Output the (x, y) coordinate of the center of the cell containing the given text.  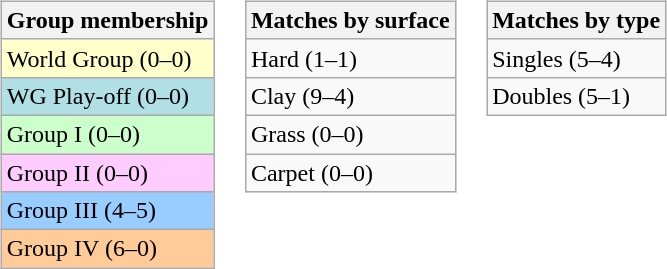
Singles (5–4) (576, 58)
Group II (0–0) (108, 173)
Group III (4–5) (108, 211)
Doubles (5–1) (576, 96)
WG Play-off (0–0) (108, 96)
Carpet (0–0) (350, 173)
Matches by type (576, 20)
Grass (0–0) (350, 134)
Clay (9–4) (350, 96)
Group I (0–0) (108, 134)
Hard (1–1) (350, 58)
Group membership (108, 20)
Matches by surface (350, 20)
World Group (0–0) (108, 58)
Group IV (6–0) (108, 249)
